Detect which cell encompasses the target text, then output its [x, y] center coordinate. 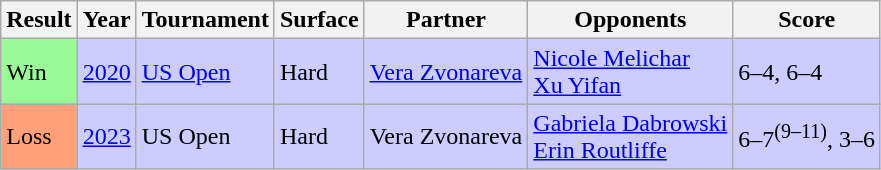
6–7(9–11), 3–6 [807, 136]
Year [106, 20]
Win [39, 72]
Loss [39, 136]
Score [807, 20]
Partner [446, 20]
Nicole Melichar Xu Yifan [630, 72]
Surface [319, 20]
2020 [106, 72]
6–4, 6–4 [807, 72]
Gabriela Dabrowski Erin Routliffe [630, 136]
Result [39, 20]
2023 [106, 136]
Opponents [630, 20]
Tournament [205, 20]
